Identify which cell holds the provided text, then report its [X, Y] central coordinate. 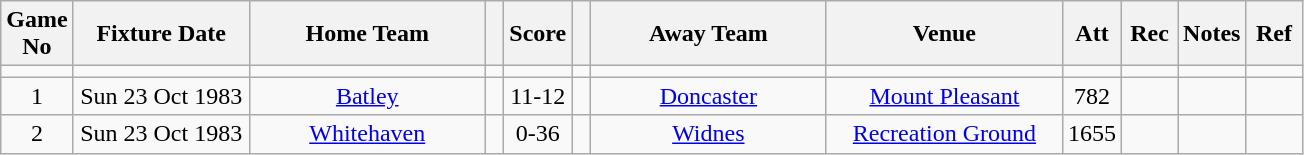
11-12 [538, 96]
Mount Pleasant [944, 96]
0-36 [538, 134]
Notes [1212, 34]
782 [1092, 96]
Game No [37, 34]
1 [37, 96]
Venue [944, 34]
Rec [1150, 34]
Home Team [367, 34]
Doncaster [708, 96]
Batley [367, 96]
Fixture Date [161, 34]
Away Team [708, 34]
1655 [1092, 134]
Recreation Ground [944, 134]
Widnes [708, 134]
2 [37, 134]
Whitehaven [367, 134]
Ref [1274, 34]
Att [1092, 34]
Score [538, 34]
